Provide the (X, Y) coordinate of the cell's center where the given text is located.  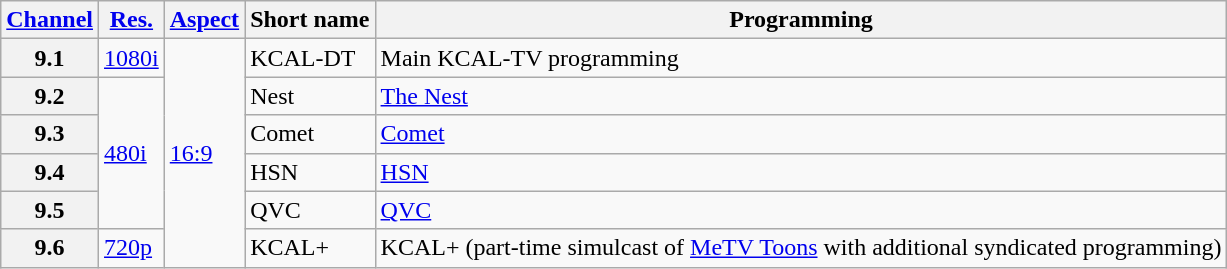
Channel (50, 20)
Programming (801, 20)
720p (132, 248)
KCAL+ (310, 248)
Aspect (204, 20)
KCAL+ (part-time simulcast of MeTV Toons with additional syndicated programming) (801, 248)
1080i (132, 58)
KCAL-DT (310, 58)
9.2 (50, 96)
16:9 (204, 153)
9.6 (50, 248)
Main KCAL-TV programming (801, 58)
The Nest (801, 96)
Res. (132, 20)
9.3 (50, 134)
480i (132, 153)
Nest (310, 96)
Short name (310, 20)
9.5 (50, 210)
9.4 (50, 172)
9.1 (50, 58)
